Determine the (x, y) coordinate at the center of the cell enclosing the given text.  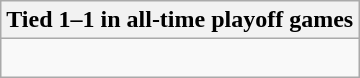
Tied 1–1 in all-time playoff games (180, 20)
